Output the [X, Y] coordinate of the center of the cell containing the given text.  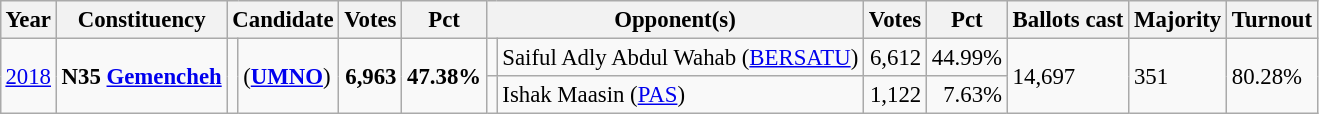
2018 [28, 76]
Year [28, 20]
Ballots cast [1068, 20]
Ishak Maasin (PAS) [680, 95]
80.28% [1272, 76]
6,963 [370, 76]
Majority [1178, 20]
44.99% [966, 57]
47.38% [444, 76]
Saiful Adly Abdul Wahab (BERSATU) [680, 57]
6,612 [896, 57]
351 [1178, 76]
Turnout [1272, 20]
14,697 [1068, 76]
Opponent(s) [674, 20]
Constituency [142, 20]
(UMNO) [288, 76]
Candidate [283, 20]
1,122 [896, 95]
7.63% [966, 95]
N35 Gemencheh [142, 76]
